From the cell containing the given text, extract its center point as (x, y) coordinate. 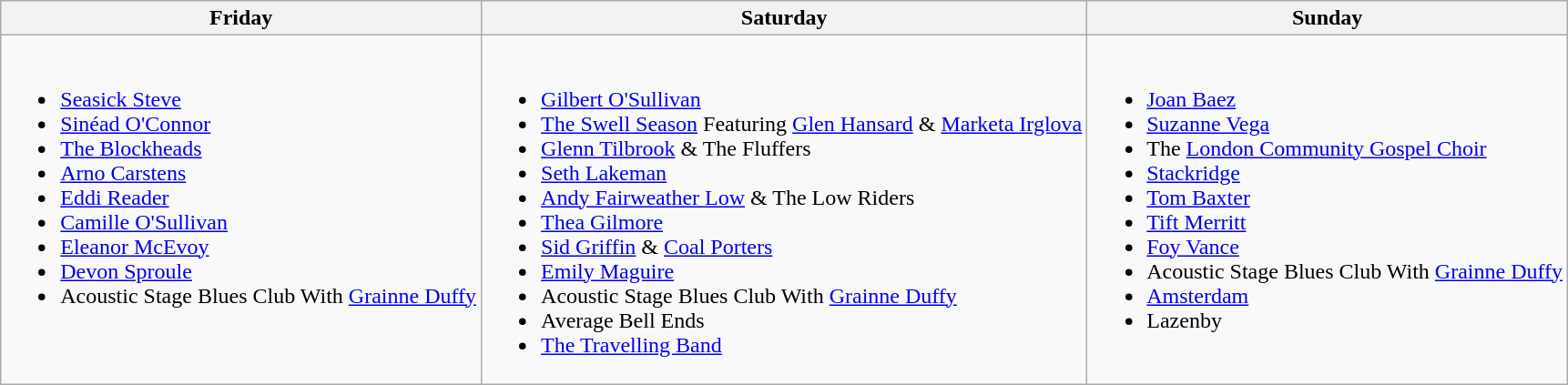
Sunday (1328, 18)
Saturday (785, 18)
Friday (241, 18)
